Identify which cell holds the provided text, then report its (X, Y) central coordinate. 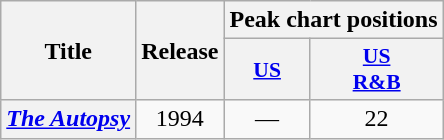
Title (68, 50)
— (267, 119)
The Autopsy (68, 119)
US (267, 70)
Release (180, 50)
Peak chart positions (334, 20)
1994 (180, 119)
22 (376, 119)
USR&B (376, 70)
